Determine the (X, Y) coordinate at the center of the cell enclosing the given text.  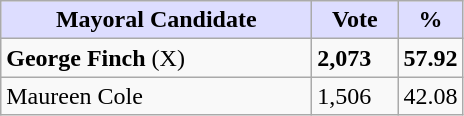
42.08 (430, 96)
2,073 (355, 58)
1,506 (355, 96)
% (430, 20)
Vote (355, 20)
Mayoral Candidate (156, 20)
Maureen Cole (156, 96)
George Finch (X) (156, 58)
57.92 (430, 58)
